Locate the cell with the specified text and output its [x, y] center coordinate. 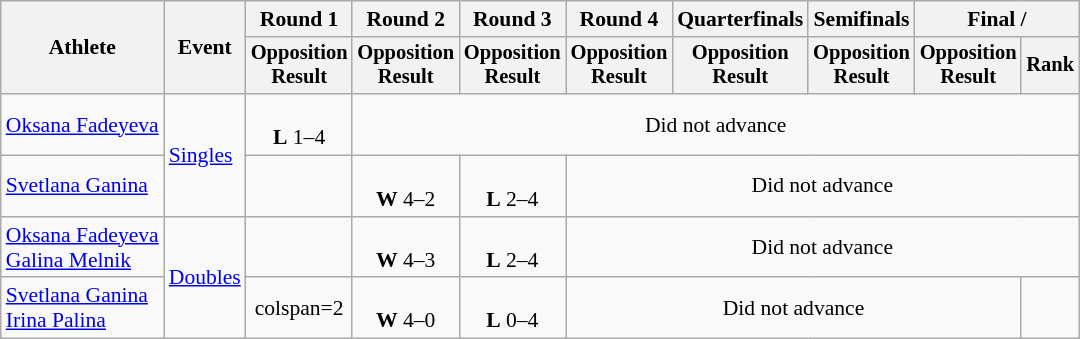
L 0–4 [512, 308]
Quarterfinals [740, 19]
Round 4 [620, 19]
Semifinals [862, 19]
Round 3 [512, 19]
Doubles [205, 278]
Svetlana GaninaIrina Palina [82, 308]
W 4–2 [406, 186]
Athlete [82, 48]
Event [205, 48]
Oksana FadeyevaGalina Melnik [82, 248]
colspan=2 [300, 308]
Round 1 [300, 19]
Singles [205, 155]
Round 2 [406, 19]
W 4–0 [406, 308]
L 1–4 [300, 124]
Rank [1050, 66]
W 4–3 [406, 248]
Final / [997, 19]
Svetlana Ganina [82, 186]
Oksana Fadeyeva [82, 124]
